Determine the (x, y) coordinate at the center of the cell enclosing the given text.  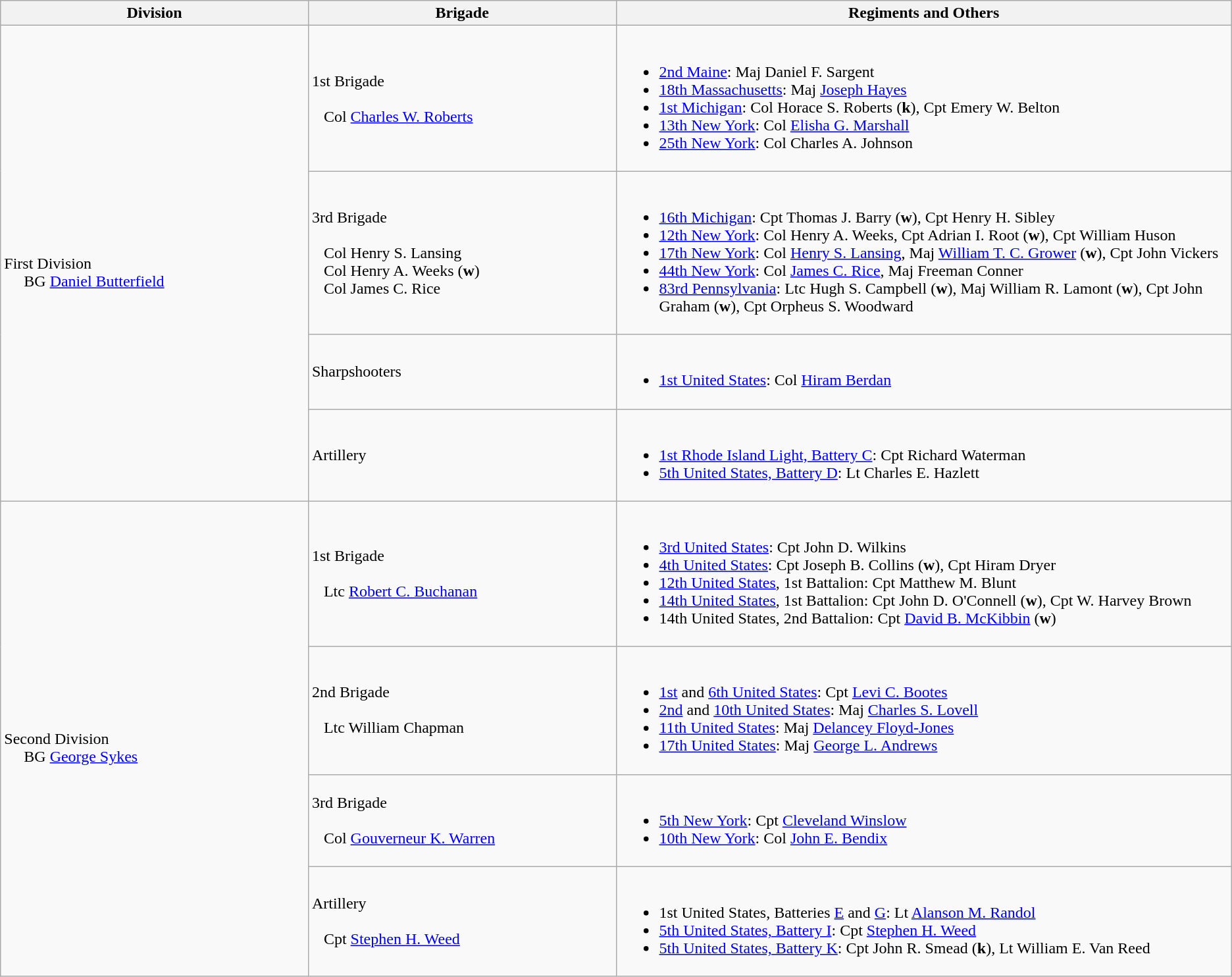
Brigade (462, 13)
Artillery (462, 455)
1st Rhode Island Light, Battery C: Cpt Richard Waterman5th United States, Battery D: Lt Charles E. Hazlett (924, 455)
Second Division BG George Sykes (155, 739)
1st Brigade Ltc Robert C. Buchanan (462, 574)
Artillery Cpt Stephen H. Weed (462, 922)
Regiments and Others (924, 13)
5th New York: Cpt Cleveland Winslow10th New York: Col John E. Bendix (924, 820)
1st Brigade Col Charles W. Roberts (462, 99)
2nd Brigade Ltc William Chapman (462, 710)
Sharpshooters (462, 371)
1st United States: Col Hiram Berdan (924, 371)
3rd Brigade Col Henry S. Lansing Col Henry A. Weeks (w) Col James C. Rice (462, 253)
First Division BG Daniel Butterfield (155, 263)
Division (155, 13)
3rd Brigade Col Gouverneur K. Warren (462, 820)
